Locate the cell with the specified text and output its (X, Y) center coordinate. 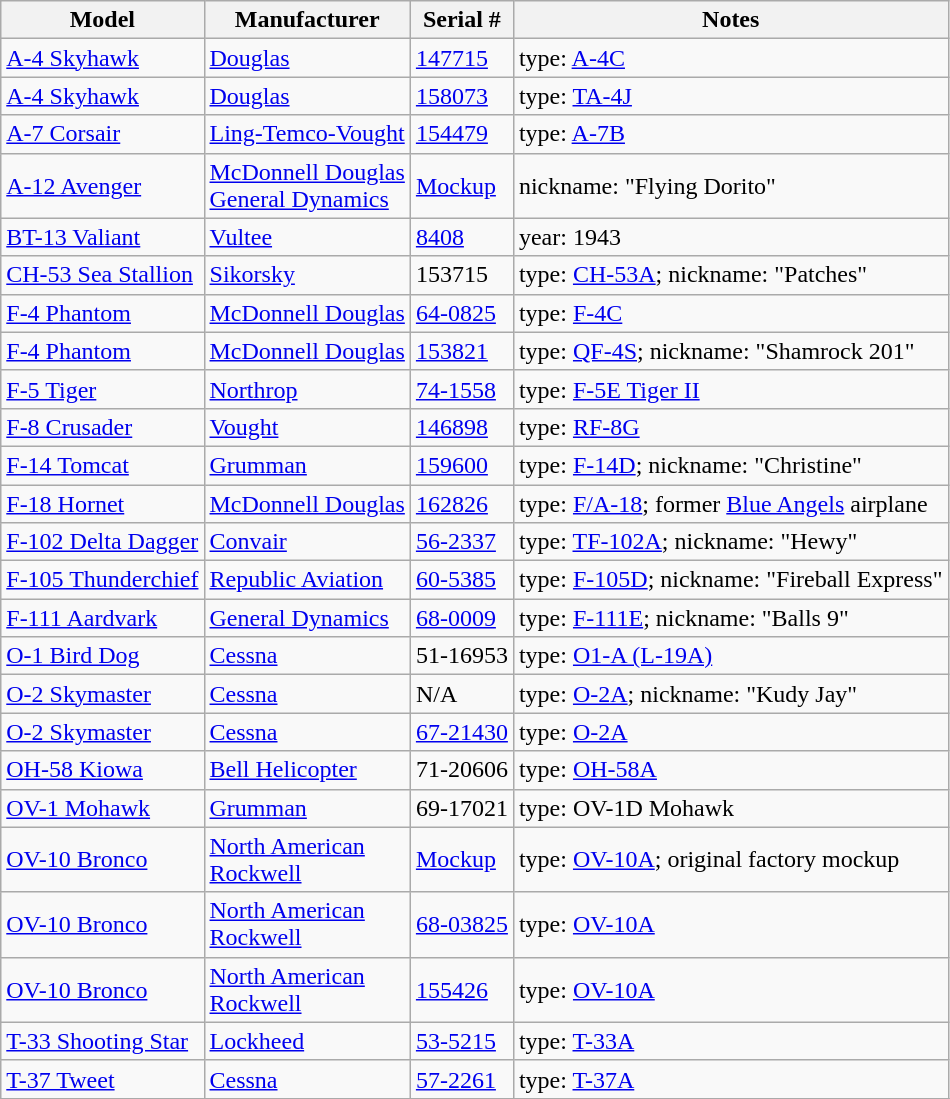
155426 (462, 990)
51-16953 (462, 656)
Model (102, 20)
type: F-14D; nickname: "Christine" (730, 465)
T-33 Shooting Star (102, 1041)
type: A-7B (730, 134)
Convair (307, 542)
162826 (462, 503)
type: CH-53A; nickname: "Patches" (730, 275)
type: F-111E; nickname: "Balls 9" (730, 618)
74-1558 (462, 389)
type: T-37A (730, 1079)
type: OV-1D Mohawk (730, 808)
BT-13 Valiant (102, 237)
Sikorsky (307, 275)
159600 (462, 465)
F-102 Delta Dagger (102, 542)
General Dynamics (307, 618)
F-5 Tiger (102, 389)
McDonnell DouglasGeneral Dynamics (307, 186)
T-37 Tweet (102, 1079)
Lockheed (307, 1041)
type: F-5E Tiger II (730, 389)
53-5215 (462, 1041)
67-21430 (462, 732)
type: F-105D; nickname: "Fireball Express" (730, 580)
type: OH-58A (730, 770)
Bell Helicopter (307, 770)
F-105 Thunderchief (102, 580)
56-2337 (462, 542)
F-14 Tomcat (102, 465)
type: F-4C (730, 313)
type: TA-4J (730, 96)
nickname: "Flying Dorito" (730, 186)
type: F/A-18; former Blue Angels airplane (730, 503)
57-2261 (462, 1079)
type: OV-10A; original factory mockup (730, 860)
158073 (462, 96)
Northrop (307, 389)
Notes (730, 20)
68-03825 (462, 924)
A-7 Corsair (102, 134)
OV-1 Mohawk (102, 808)
Ling-Temco-Vought (307, 134)
F-111 Aardvark (102, 618)
69-17021 (462, 808)
type: O-2A; nickname: "Kudy Jay" (730, 694)
type: T-33A (730, 1041)
O-1 Bird Dog (102, 656)
Vought (307, 427)
F-8 Crusader (102, 427)
year: 1943 (730, 237)
OH-58 Kiowa (102, 770)
8408 (462, 237)
type: O1-A (L-19A) (730, 656)
Manufacturer (307, 20)
153821 (462, 351)
147715 (462, 58)
type: A-4C (730, 58)
154479 (462, 134)
A-12 Avenger (102, 186)
F-18 Hornet (102, 503)
Republic Aviation (307, 580)
type: RF-8G (730, 427)
type: TF-102A; nickname: "Hewy" (730, 542)
Vultee (307, 237)
CH-53 Sea Stallion (102, 275)
type: O-2A (730, 732)
64-0825 (462, 313)
Serial # (462, 20)
60-5385 (462, 580)
68-0009 (462, 618)
71-20606 (462, 770)
153715 (462, 275)
146898 (462, 427)
N/A (462, 694)
type: QF-4S; nickname: "Shamrock 201" (730, 351)
